Extract the [x, y] coordinate from the center of the cell holding the provided text.  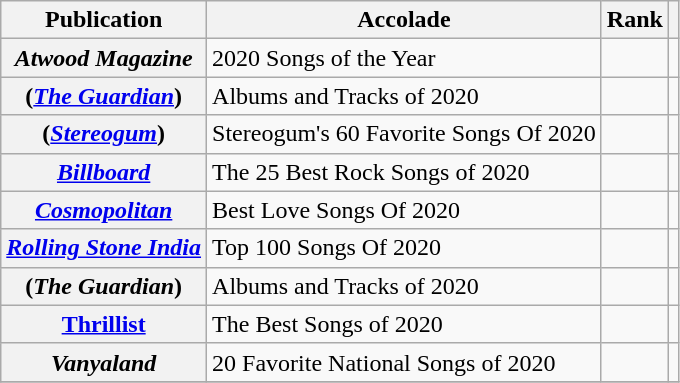
The Best Songs of 2020 [404, 324]
Top 100 Songs Of 2020 [404, 248]
Accolade [404, 20]
20 Favorite National Songs of 2020 [404, 362]
Rank [634, 20]
Rolling Stone India [104, 248]
2020 Songs of the Year [404, 58]
Best Love Songs Of 2020 [404, 210]
(Stereogum) [104, 134]
Atwood Magazine [104, 58]
Vanyaland [104, 362]
Thrillist [104, 324]
Billboard [104, 172]
Cosmopolitan [104, 210]
The 25 Best Rock Songs of 2020 [404, 172]
Stereogum's 60 Favorite Songs Of 2020 [404, 134]
Publication [104, 20]
